Scan for the cell matching the given text and deliver its (X, Y) coordinate at center. 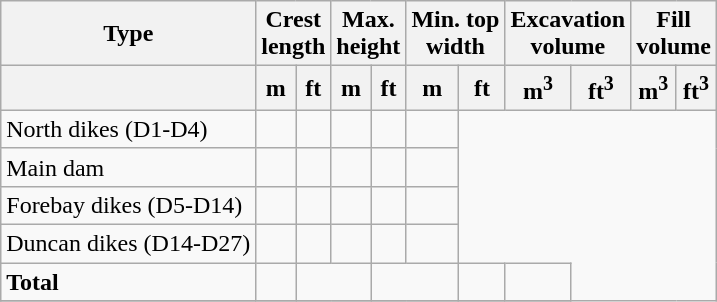
Crestlength (294, 34)
North dikes (D1-D4) (128, 129)
Max.height (368, 34)
Excavationvolume (568, 34)
Type (128, 34)
Fillvolume (674, 34)
Forebay dikes (D5-D14) (128, 205)
Duncan dikes (D14-D27) (128, 244)
Total (128, 282)
Min. topwidth (456, 34)
Main dam (128, 167)
